Capture the cell that displays the provided text and extract its (X, Y) central coordinate. 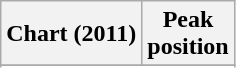
Peakposition (188, 34)
Chart (2011) (72, 34)
